Search for the cell housing the specified text and yield its (x, y) center coordinate. 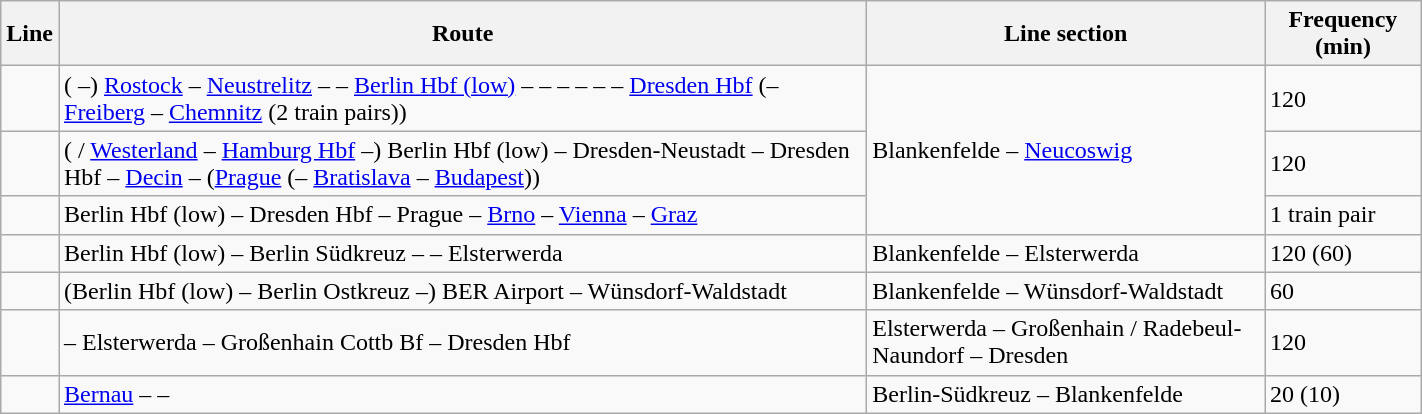
Line (30, 34)
Bernau – – (462, 394)
Berlin-Südkreuz – Blankenfelde (1066, 394)
Route (462, 34)
Blankenfelde – Neucoswig (1066, 150)
Elsterwerda – Großenhain / Radebeul-Naundorf – Dresden (1066, 342)
Berlin Hbf (low) – Berlin Südkreuz – – Elsterwerda (462, 253)
60 (1344, 291)
Blankenfelde – Elsterwerda (1066, 253)
Blankenfelde – Wünsdorf-Waldstadt (1066, 291)
20 (10) (1344, 394)
Line section (1066, 34)
Berlin Hbf (low) – Dresden Hbf – Prague – Brno – Vienna – Graz (462, 215)
( –) Rostock – Neustrelitz – – Berlin Hbf (low) – – – – – – Dresden Hbf (– Freiberg – Chemnitz (2 train pairs)) (462, 98)
(Berlin Hbf (low) – Berlin Ostkreuz –) BER Airport – Wünsdorf-Waldstadt (462, 291)
– Elsterwerda – Großenhain Cottb Bf – Dresden Hbf (462, 342)
( / Westerland – Hamburg Hbf –) Berlin Hbf (low) – Dresden-Neustadt – Dresden Hbf – Decin – (Prague (– Bratislava – Budapest)) (462, 164)
Frequency (min) (1344, 34)
120 (60) (1344, 253)
1 train pair (1344, 215)
